Identify which cell holds the provided text, then report its [X, Y] central coordinate. 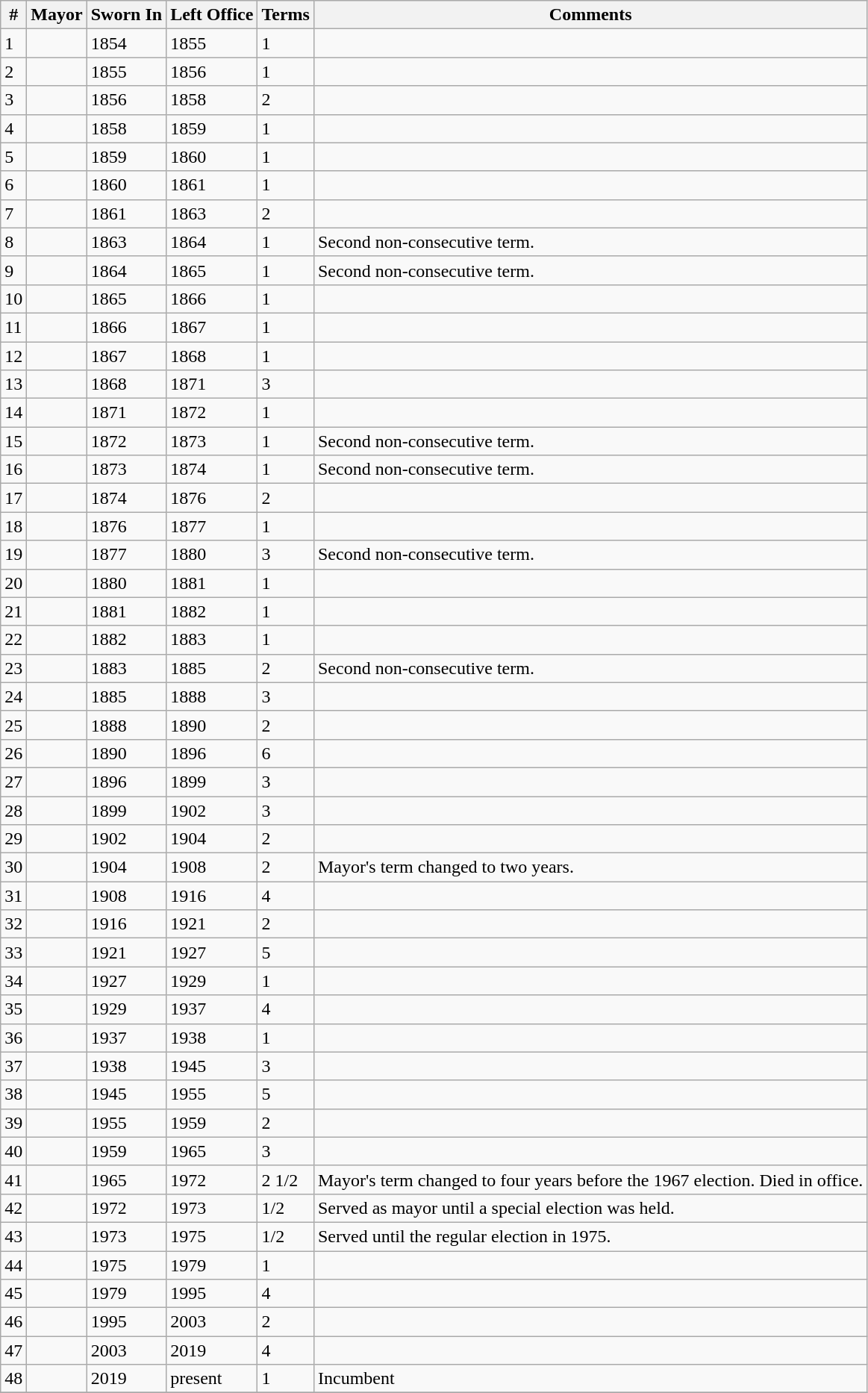
43 [13, 1236]
Incumbent [590, 1379]
16 [13, 470]
2 1/2 [286, 1179]
22 [13, 640]
31 [13, 896]
Terms [286, 15]
24 [13, 696]
Comments [590, 15]
42 [13, 1208]
1854 [126, 43]
19 [13, 555]
18 [13, 526]
46 [13, 1322]
12 [13, 356]
32 [13, 924]
10 [13, 299]
33 [13, 953]
41 [13, 1179]
20 [13, 583]
44 [13, 1265]
13 [13, 384]
47 [13, 1350]
Mayor [57, 15]
Sworn In [126, 15]
7 [13, 214]
Served until the regular election in 1975. [590, 1236]
17 [13, 498]
28 [13, 810]
39 [13, 1123]
Mayor's term changed to two years. [590, 867]
36 [13, 1038]
Mayor's term changed to four years before the 1967 election. Died in office. [590, 1179]
26 [13, 753]
25 [13, 725]
45 [13, 1294]
35 [13, 1009]
present [212, 1379]
48 [13, 1379]
Left Office [212, 15]
14 [13, 413]
21 [13, 611]
40 [13, 1151]
37 [13, 1066]
30 [13, 867]
34 [13, 981]
8 [13, 242]
38 [13, 1094]
# [13, 15]
27 [13, 782]
9 [13, 270]
Served as mayor until a special election was held. [590, 1208]
11 [13, 327]
29 [13, 839]
15 [13, 441]
23 [13, 668]
